Provide the (X, Y) coordinate of the cell's center where the given text is located.  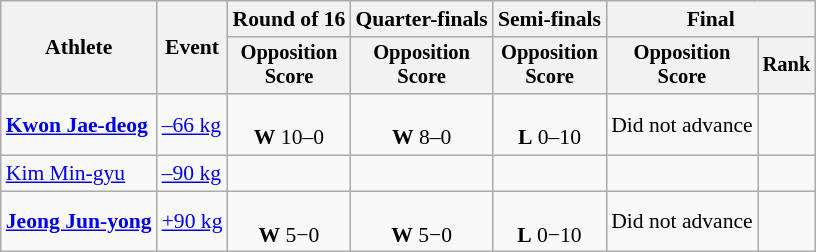
Kim Min-gyu (79, 174)
Athlete (79, 48)
Kwon Jae-deog (79, 124)
W 8–0 (421, 124)
–90 kg (192, 174)
Quarter-finals (421, 19)
Round of 16 (290, 19)
–66 kg (192, 124)
W 10–0 (290, 124)
+90 kg (192, 222)
Semi-finals (550, 19)
L 0–10 (550, 124)
Final (710, 19)
Jeong Jun-yong (79, 222)
Rank (787, 66)
L 0−10 (550, 222)
Event (192, 48)
